For the text-containing cell, return its midpoint in (X, Y) coordinate format. 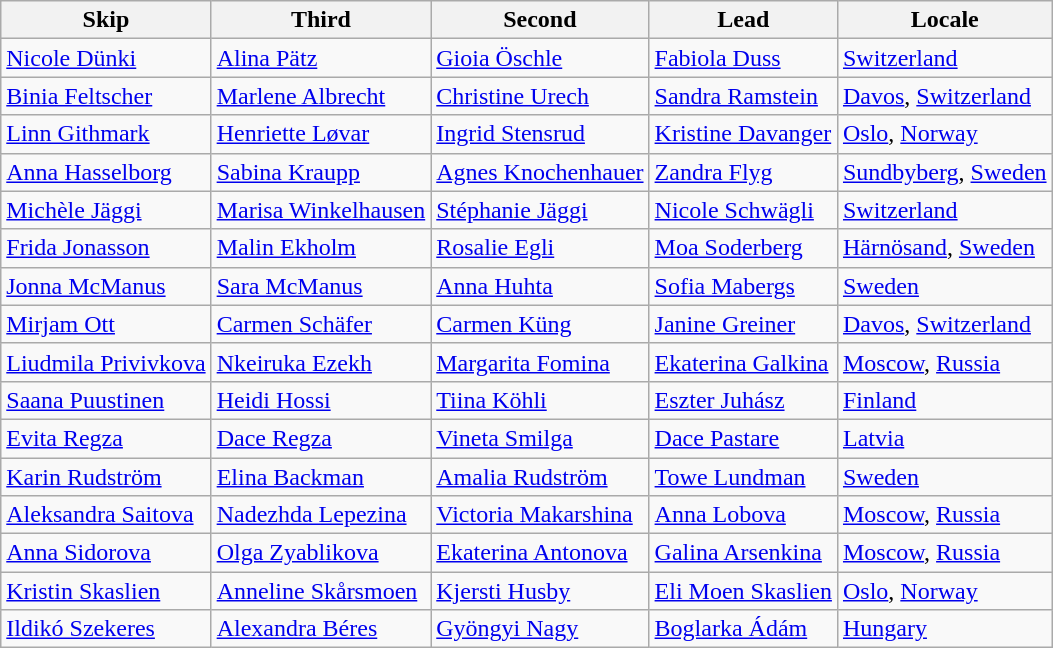
Ingrid Stensrud (540, 134)
Anna Lobova (743, 515)
Elina Backman (321, 477)
Anna Hasselborg (106, 172)
Sundbyberg, Sweden (944, 172)
Anna Sidorova (106, 553)
Locale (944, 20)
Ekaterina Antonova (540, 553)
Alina Pätz (321, 58)
Karin Rudström (106, 477)
Liudmila Privivkova (106, 362)
Gioia Öschle (540, 58)
Agnes Knochenhauer (540, 172)
Härnösand, Sweden (944, 248)
Sofia Mabergs (743, 286)
Binia Feltscher (106, 96)
Kristine Davanger (743, 134)
Nicole Schwägli (743, 210)
Ildikó Szekeres (106, 629)
Hungary (944, 629)
Evita Regza (106, 438)
Jonna McManus (106, 286)
Towe Lundman (743, 477)
Moa Soderberg (743, 248)
Second (540, 20)
Gyöngyi Nagy (540, 629)
Saana Puustinen (106, 400)
Heidi Hossi (321, 400)
Eli Moen Skaslien (743, 591)
Ekaterina Galkina (743, 362)
Third (321, 20)
Galina Arsenkina (743, 553)
Olga Zyablikova (321, 553)
Finland (944, 400)
Sandra Ramstein (743, 96)
Sabina Kraupp (321, 172)
Nkeiruka Ezekh (321, 362)
Linn Githmark (106, 134)
Boglarka Ádám (743, 629)
Dace Regza (321, 438)
Latvia (944, 438)
Tiina Köhli (540, 400)
Margarita Fomina (540, 362)
Kristin Skaslien (106, 591)
Mirjam Ott (106, 324)
Janine Greiner (743, 324)
Rosalie Egli (540, 248)
Eszter Juhász (743, 400)
Marisa Winkelhausen (321, 210)
Nicole Dünki (106, 58)
Michèle Jäggi (106, 210)
Malin Ekholm (321, 248)
Alexandra Béres (321, 629)
Henriette Løvar (321, 134)
Carmen Schäfer (321, 324)
Zandra Flyg (743, 172)
Christine Urech (540, 96)
Lead (743, 20)
Carmen Küng (540, 324)
Aleksandra Saitova (106, 515)
Amalia Rudström (540, 477)
Anneline Skårsmoen (321, 591)
Sara McManus (321, 286)
Frida Jonasson (106, 248)
Stéphanie Jäggi (540, 210)
Nadezhda Lepezina (321, 515)
Fabiola Duss (743, 58)
Marlene Albrecht (321, 96)
Victoria Makarshina (540, 515)
Kjersti Husby (540, 591)
Skip (106, 20)
Vineta Smilga (540, 438)
Dace Pastare (743, 438)
Anna Huhta (540, 286)
